Search for the cell housing the specified text and yield its [x, y] center coordinate. 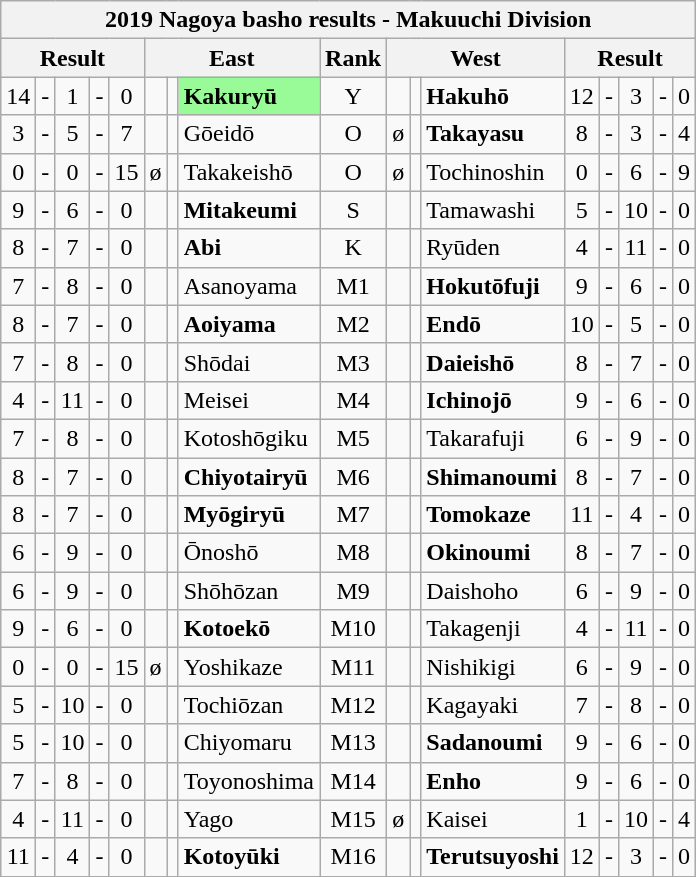
Takarafuji [493, 438]
M3 [354, 362]
Takayasu [493, 134]
Okinoumi [493, 553]
Ichinojō [493, 400]
2019 Nagoya basho results - Makuuchi Division [348, 20]
Tamawashi [493, 210]
Y [354, 96]
Rank [354, 58]
Meisei [248, 400]
M7 [354, 515]
Shōdai [248, 362]
M2 [354, 324]
Takagenji [493, 629]
Ryūden [493, 248]
Ōnoshō [248, 553]
M4 [354, 400]
Terutsuyoshi [493, 857]
Shōhōzan [248, 591]
M5 [354, 438]
M9 [354, 591]
M16 [354, 857]
M10 [354, 629]
Shimanoumi [493, 477]
Kotoshōgiku [248, 438]
Kotoyūki [248, 857]
Kaisei [493, 819]
Hakuhō [493, 96]
Gōeidō [248, 134]
Aoiyama [248, 324]
M13 [354, 743]
Sadanoumi [493, 743]
Kakuryū [248, 96]
Asanoyama [248, 286]
Nishikigi [493, 667]
Yoshikaze [248, 667]
M15 [354, 819]
Chiyomaru [248, 743]
Daieishō [493, 362]
Tomokaze [493, 515]
Yago [248, 819]
Tochinoshin [493, 172]
Kagayaki [493, 705]
West [476, 58]
Takakeishō [248, 172]
Mitakeumi [248, 210]
Kotoekō [248, 629]
M6 [354, 477]
14 [18, 96]
M1 [354, 286]
M14 [354, 781]
Chiyotairyū [248, 477]
K [354, 248]
Hokutōfuji [493, 286]
Myōgiryū [248, 515]
Tochiōzan [248, 705]
Enho [493, 781]
M12 [354, 705]
Toyonoshima [248, 781]
M11 [354, 667]
Abi [248, 248]
S [354, 210]
Daishoho [493, 591]
Endō [493, 324]
East [232, 58]
M8 [354, 553]
